Identify which cell holds the provided text, then report its (X, Y) central coordinate. 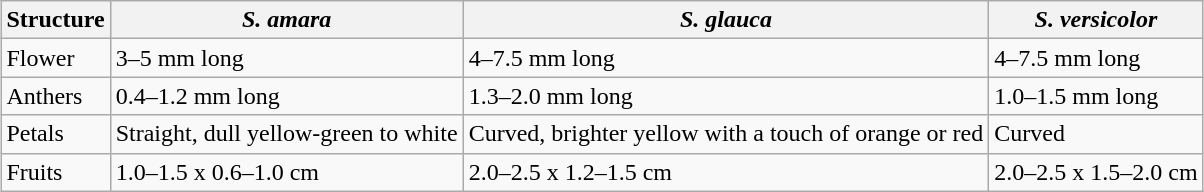
1.0–1.5 mm long (1096, 96)
Fruits (56, 172)
Anthers (56, 96)
3–5 mm long (286, 58)
0.4–1.2 mm long (286, 96)
Curved, brighter yellow with a touch of orange or red (726, 134)
1.0–1.5 x 0.6–1.0 cm (286, 172)
Straight, dull yellow-green to white (286, 134)
Petals (56, 134)
2.0–2.5 x 1.2–1.5 cm (726, 172)
Flower (56, 58)
S. glauca (726, 20)
S. amara (286, 20)
1.3–2.0 mm long (726, 96)
S. versicolor (1096, 20)
2.0–2.5 x 1.5–2.0 cm (1096, 172)
Structure (56, 20)
Curved (1096, 134)
